Find where the given text appears and provide that cell's center as (X, Y) coordinate. 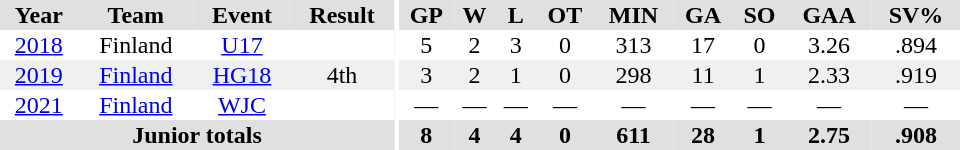
Year (39, 15)
4th (342, 75)
.908 (916, 135)
8 (426, 135)
.919 (916, 75)
3.26 (829, 45)
Event (242, 15)
GAA (829, 15)
Team (136, 15)
11 (702, 75)
Result (342, 15)
Junior totals (197, 135)
WJC (242, 105)
U17 (242, 45)
HG18 (242, 75)
313 (634, 45)
2021 (39, 105)
W (474, 15)
.894 (916, 45)
SV% (916, 15)
2.75 (829, 135)
2019 (39, 75)
2.33 (829, 75)
GP (426, 15)
611 (634, 135)
MIN (634, 15)
L (516, 15)
2018 (39, 45)
298 (634, 75)
SO (760, 15)
17 (702, 45)
GA (702, 15)
28 (702, 135)
5 (426, 45)
OT (564, 15)
